Return [X, Y] of the center of cell containing provided text 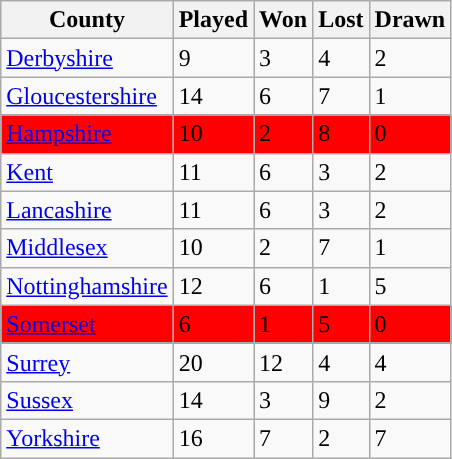
Derbyshire [87, 58]
Surrey [87, 362]
Somerset [87, 324]
County [87, 20]
Sussex [87, 400]
16 [213, 438]
Hampshire [87, 134]
Drawn [410, 20]
Lost [341, 20]
8 [341, 134]
Nottinghamshire [87, 286]
20 [213, 362]
Played [213, 20]
Kent [87, 172]
Lancashire [87, 210]
Yorkshire [87, 438]
Gloucestershire [87, 96]
Middlesex [87, 248]
Won [284, 20]
